Search for the cell housing the specified text and yield its [x, y] center coordinate. 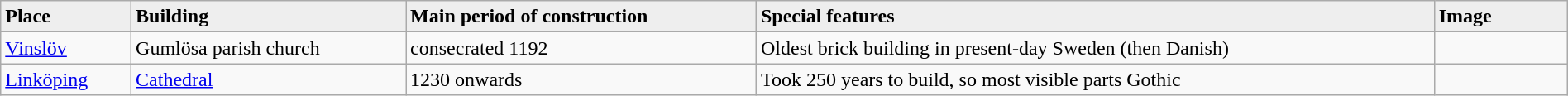
1230 onwards [581, 79]
Took 250 years to build, so most visible parts Gothic [1095, 79]
Cathedral [269, 79]
Vinslöv [66, 48]
consecrated 1192 [581, 48]
Linköping [66, 79]
Building [269, 17]
Special features [1095, 17]
Gumlösa parish church [269, 48]
Oldest brick building in present-day Sweden (then Danish) [1095, 48]
Main period of construction [581, 17]
Image [1500, 17]
Place [66, 17]
